Locate the cell with the specified text and output its (X, Y) center coordinate. 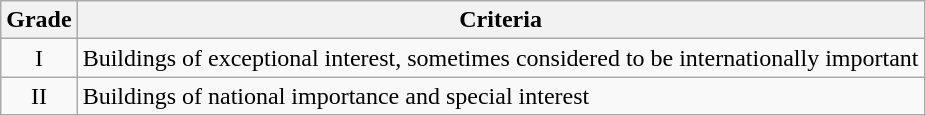
Buildings of national importance and special interest (500, 96)
II (39, 96)
I (39, 58)
Grade (39, 20)
Criteria (500, 20)
Buildings of exceptional interest, sometimes considered to be internationally important (500, 58)
